Find where the given text appears and provide that cell's center as (x, y) coordinate. 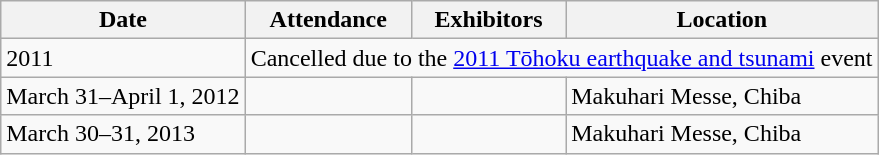
Attendance (328, 20)
2011 (123, 58)
Location (722, 20)
Date (123, 20)
Cancelled due to the 2011 Tōhoku earthquake and tsunami event (562, 58)
March 31–April 1, 2012 (123, 96)
March 30–31, 2013 (123, 134)
Exhibitors (488, 20)
